Capture the cell that displays the provided text and extract its (X, Y) central coordinate. 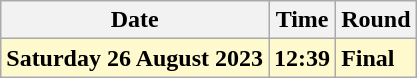
Round (376, 20)
Time (302, 20)
Saturday 26 August 2023 (135, 58)
Date (135, 20)
Final (376, 58)
12:39 (302, 58)
